Return the [x, y] coordinate for the center point of the cell that contains the specified text.  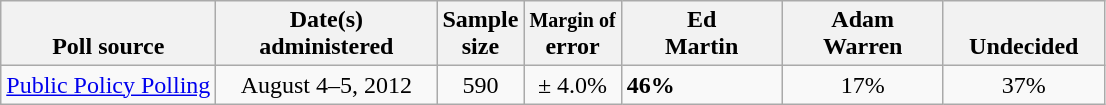
17% [862, 85]
Poll source [108, 34]
Date(s)administered [326, 34]
37% [1024, 85]
Margin oferror [572, 34]
Undecided [1024, 34]
Samplesize [480, 34]
August 4–5, 2012 [326, 85]
EdMartin [702, 34]
AdamWarren [862, 34]
590 [480, 85]
± 4.0% [572, 85]
46% [702, 85]
Public Policy Polling [108, 85]
